Return [x, y] of the center of cell containing provided text 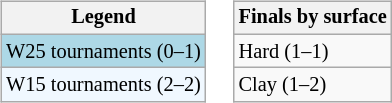
W15 tournaments (2–2) [103, 85]
Hard (1–1) [313, 51]
Finals by surface [313, 18]
Legend [103, 18]
Clay (1–2) [313, 85]
W25 tournaments (0–1) [103, 51]
